Determine the (x, y) coordinate at the center of the cell enclosing the given text.  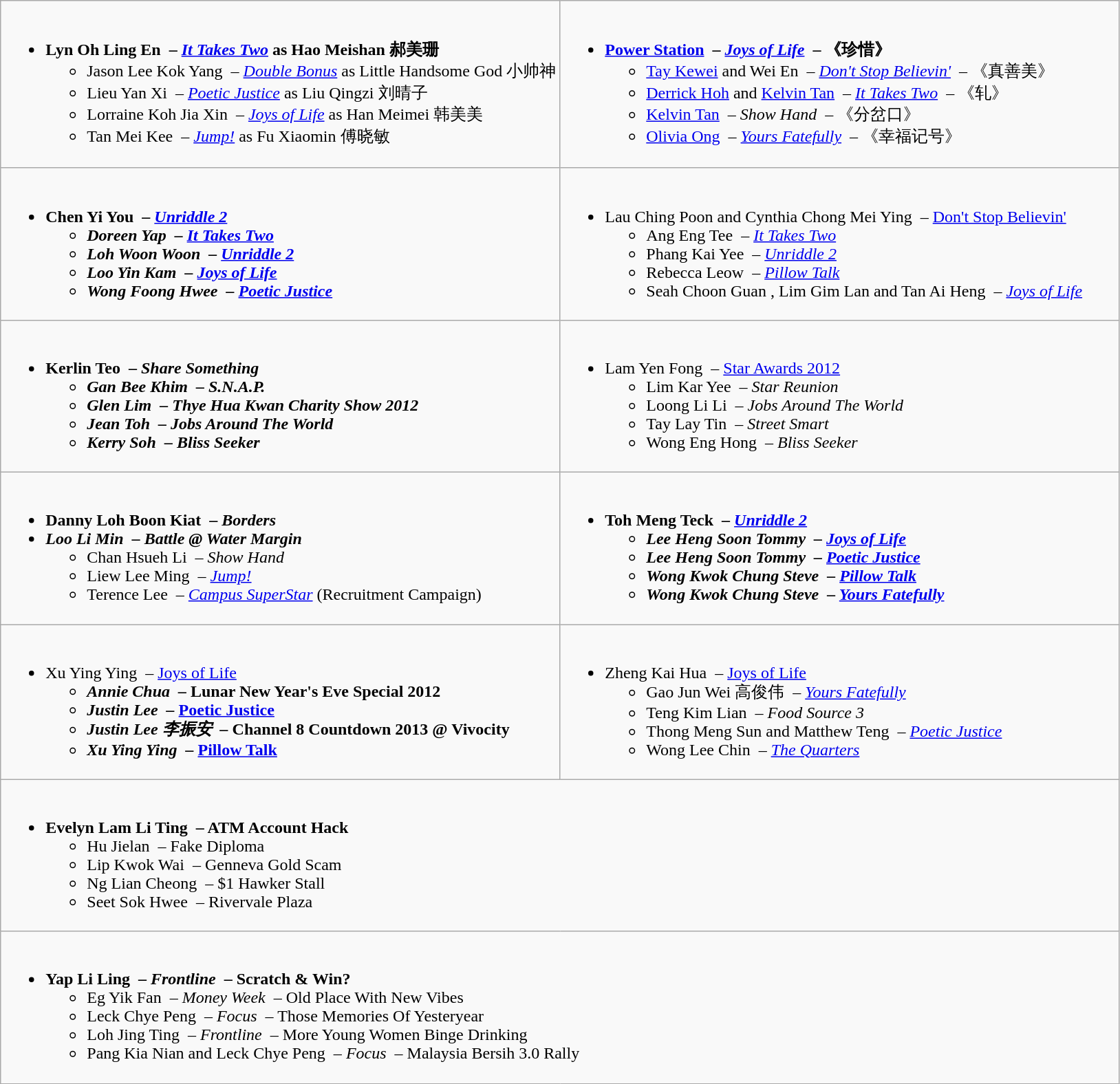
Lam Yen Fong – Star Awards 2012Lim Kar Yee – Star ReunionLoong Li Li – Jobs Around The WorldTay Lay Tin – Street SmartWong Eng Hong – Bliss Seeker (839, 396)
Chen Yi You – Unriddle 2Doreen Yap – It Takes TwoLoh Woon Woon – Unriddle 2Loo Yin Kam – Joys of LifeWong Foong Hwee – Poetic Justice (281, 243)
Kerlin Teo – Share SomethingGan Bee Khim – S.N.A.P.Glen Lim – Thye Hua Kwan Charity Show 2012Jean Toh – Jobs Around The WorldKerry Soh – Bliss Seeker (281, 396)
